Return the [x, y] coordinate for the center point of the cell that contains the specified text.  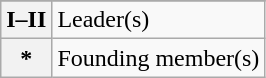
I–II [26, 20]
* [26, 58]
Leader(s) [158, 20]
Founding member(s) [158, 58]
